Pinpoint the cell where the given text exists, returning its [x, y] midpoint coordinate. 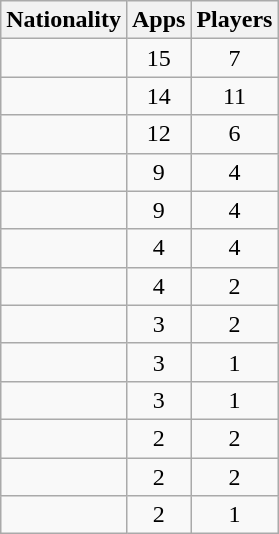
11 [234, 96]
6 [234, 134]
15 [158, 58]
Players [234, 20]
12 [158, 134]
7 [234, 58]
Nationality [64, 20]
Apps [158, 20]
14 [158, 96]
